Provide the (X, Y) coordinate of the cell's center where the given text is located.  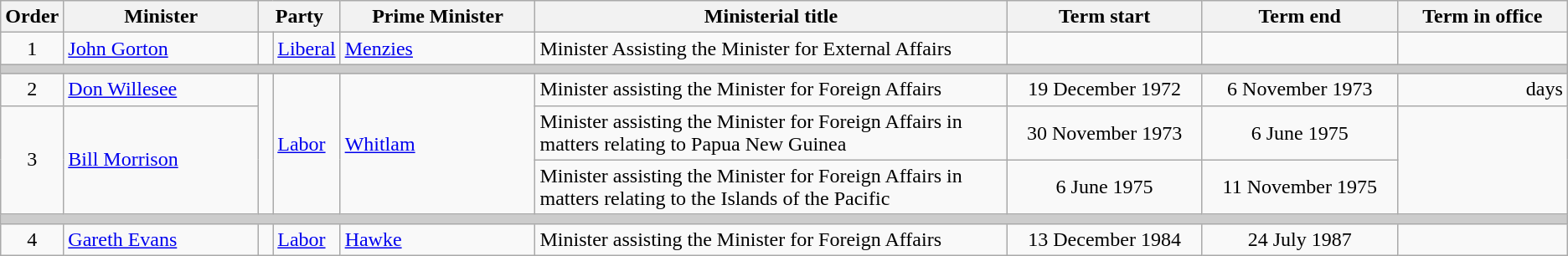
Minister assisting the Minister for Foreign Affairs in matters relating to Papua New Guinea (771, 132)
30 November 1973 (1104, 132)
24 July 1987 (1300, 239)
Minister (161, 17)
Don Willesee (161, 90)
19 December 1972 (1104, 90)
Liberal (307, 49)
Minister Assisting the Minister for External Affairs (771, 49)
Term start (1104, 17)
1 (32, 49)
Bill Morrison (161, 160)
4 (32, 239)
6 November 1973 (1300, 90)
Term in office (1483, 17)
3 (32, 160)
Gareth Evans (161, 239)
11 November 1975 (1300, 187)
Whitlam (437, 144)
Prime Minister (437, 17)
Hawke (437, 239)
Order (32, 17)
John Gorton (161, 49)
Ministerial title (771, 17)
2 (32, 90)
days (1483, 90)
Party (300, 17)
Menzies (437, 49)
13 December 1984 (1104, 239)
Term end (1300, 17)
Minister assisting the Minister for Foreign Affairs in matters relating to the Islands of the Pacific (771, 187)
